Locate the cell with the specified text and output its [x, y] center coordinate. 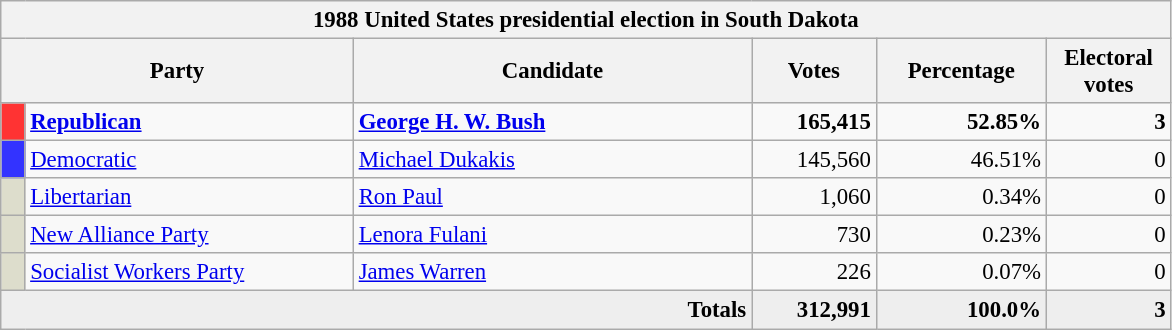
312,991 [814, 310]
Electoral votes [1108, 72]
Votes [814, 72]
0.07% [961, 273]
730 [814, 235]
0.34% [961, 197]
100.0% [961, 310]
52.85% [961, 122]
0.23% [961, 235]
Percentage [961, 72]
1,060 [814, 197]
Republican [189, 122]
George H. W. Bush [552, 122]
165,415 [814, 122]
Socialist Workers Party [189, 273]
Ron Paul [552, 197]
46.51% [961, 160]
1988 United States presidential election in South Dakota [586, 20]
Party [178, 72]
Democratic [189, 160]
Candidate [552, 72]
Totals [376, 310]
Michael Dukakis [552, 160]
New Alliance Party [189, 235]
145,560 [814, 160]
Lenora Fulani [552, 235]
226 [814, 273]
Libertarian [189, 197]
James Warren [552, 273]
